Extract the (X, Y) coordinate from the center of the cell holding the provided text.  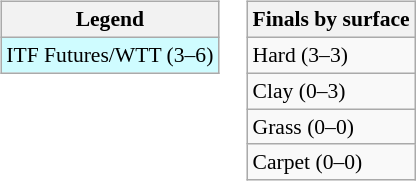
Carpet (0–0) (332, 162)
Grass (0–0) (332, 127)
Clay (0–3) (332, 91)
ITF Futures/WTT (3–6) (110, 55)
Legend (110, 20)
Hard (3–3) (332, 55)
Finals by surface (332, 20)
